Capture the cell that displays the provided text and extract its [X, Y] central coordinate. 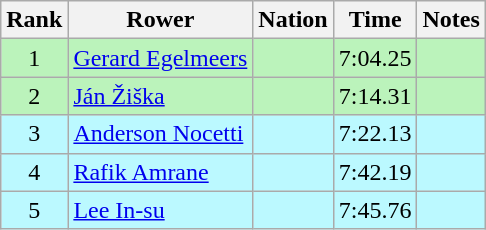
3 [34, 134]
Notes [451, 20]
7:22.13 [375, 134]
1 [34, 58]
Nation [293, 20]
7:42.19 [375, 172]
7:45.76 [375, 210]
Rower [160, 20]
Rafik Amrane [160, 172]
Rank [34, 20]
Ján Žiška [160, 96]
Anderson Nocetti [160, 134]
4 [34, 172]
Time [375, 20]
Gerard Egelmeers [160, 58]
5 [34, 210]
2 [34, 96]
7:14.31 [375, 96]
Lee In-su [160, 210]
7:04.25 [375, 58]
